Output the (x, y) coordinate of the center of the cell containing the given text.  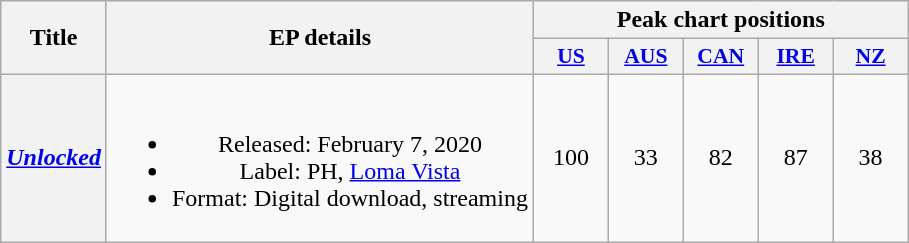
82 (720, 158)
Released: February 7, 2020Label: PH, Loma VistaFormat: Digital download, streaming (320, 158)
38 (870, 158)
100 (570, 158)
US (570, 57)
AUS (646, 57)
Peak chart positions (720, 20)
EP details (320, 38)
CAN (720, 57)
33 (646, 158)
87 (796, 158)
NZ (870, 57)
IRE (796, 57)
Unlocked (54, 158)
Title (54, 38)
